Extract the [X, Y] coordinate from the center of the cell holding the provided text.  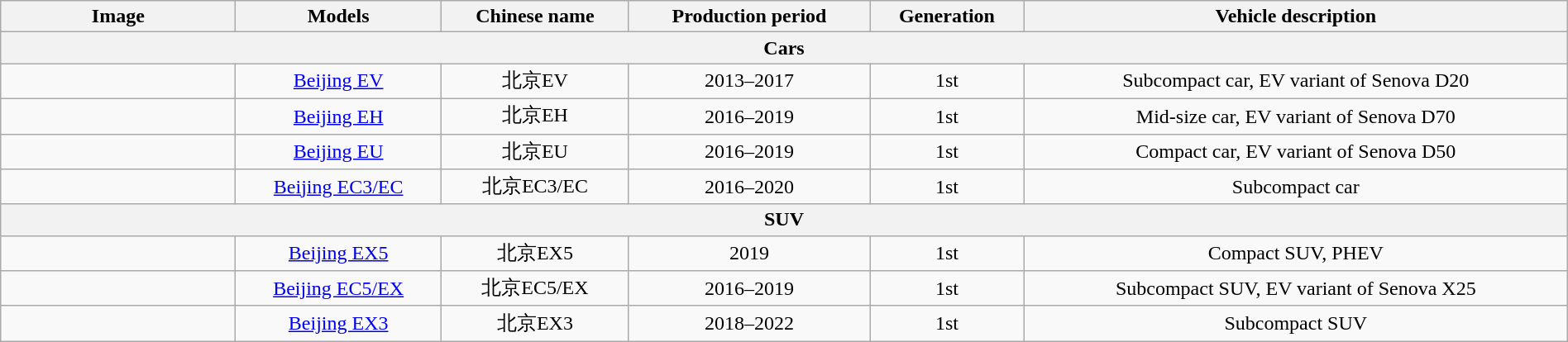
Beijing EH [339, 116]
Image [118, 17]
北京EX5 [534, 253]
Production period [749, 17]
Cars [784, 48]
Beijing EX5 [339, 253]
Subcompact SUV [1295, 324]
Generation [948, 17]
Compact SUV, PHEV [1295, 253]
北京EV [534, 81]
Beijing EX3 [339, 324]
Subcompact SUV, EV variant of Senova X25 [1295, 289]
Beijing EU [339, 152]
Vehicle description [1295, 17]
Subcompact car, EV variant of Senova D20 [1295, 81]
Beijing EV [339, 81]
Subcompact car [1295, 187]
Compact car, EV variant of Senova D50 [1295, 152]
2019 [749, 253]
Chinese name [534, 17]
北京EC5/EX [534, 289]
北京EU [534, 152]
北京EC3/EC [534, 187]
Beijing EC3/EC [339, 187]
SUV [784, 220]
2013–2017 [749, 81]
北京EH [534, 116]
Models [339, 17]
Mid-size car, EV variant of Senova D70 [1295, 116]
2016–2020 [749, 187]
北京EX3 [534, 324]
Beijing EC5/EX [339, 289]
2018–2022 [749, 324]
